Return [X, Y] of the center of cell containing provided text 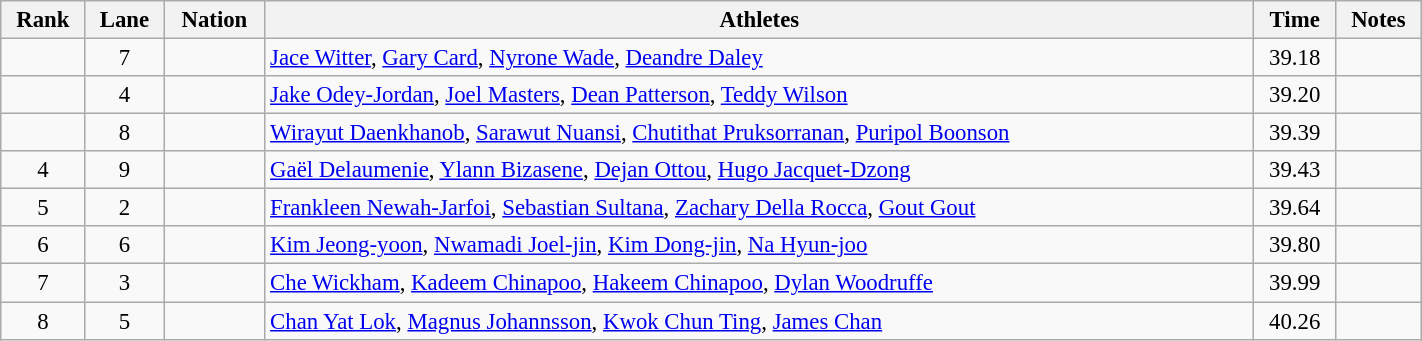
2 [124, 208]
39.80 [1295, 245]
Jake Odey-Jordan, Joel Masters, Dean Patterson, Teddy Wilson [760, 95]
Frankleen Newah-Jarfoi, Sebastian Sultana, Zachary Della Rocca, Gout Gout [760, 208]
Notes [1378, 20]
39.64 [1295, 208]
9 [124, 170]
Athletes [760, 20]
39.39 [1295, 133]
Chan Yat Lok, Magnus Johannsson, Kwok Chun Ting, James Chan [760, 321]
39.18 [1295, 58]
40.26 [1295, 321]
Time [1295, 20]
39.20 [1295, 95]
3 [124, 283]
Che Wickham, Kadeem Chinapoo, Hakeem Chinapoo, Dylan Woodruffe [760, 283]
Wirayut Daenkhanob, Sarawut Nuansi, Chutithat Pruksorranan, Puripol Boonson [760, 133]
39.99 [1295, 283]
Kim Jeong-yoon, Nwamadi Joel-jin, Kim Dong-jin, Na Hyun-joo [760, 245]
Rank [43, 20]
Nation [214, 20]
Lane [124, 20]
Gaël Delaumenie, Ylann Bizasene, Dejan Ottou, Hugo Jacquet-Dzong [760, 170]
39.43 [1295, 170]
Jace Witter, Gary Card, Nyrone Wade, Deandre Daley [760, 58]
